Return the [x, y] coordinate for the center point of the cell that contains the specified text.  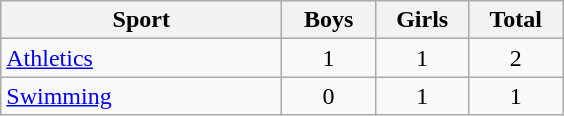
2 [516, 58]
Athletics [142, 58]
Total [516, 20]
Sport [142, 20]
Boys [329, 20]
Girls [422, 20]
Swimming [142, 96]
0 [329, 96]
